Identify which cell holds the provided text, then report its [X, Y] central coordinate. 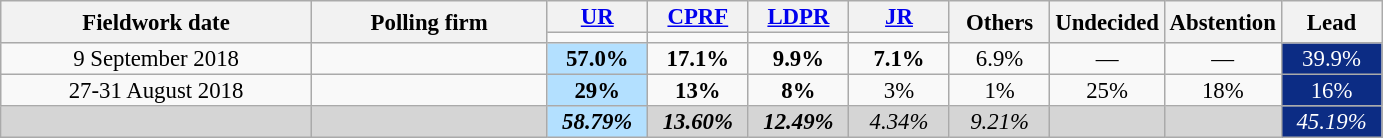
LDPR [798, 17]
1% [1000, 91]
25% [1107, 91]
Lead [1332, 22]
12.49% [798, 122]
Others [1000, 22]
8% [798, 91]
CPRF [698, 17]
45.19% [1332, 122]
4.34% [900, 122]
17.1% [698, 59]
39.9% [1332, 59]
6.9% [1000, 59]
9.9% [798, 59]
29% [598, 91]
13.60% [698, 122]
Fieldwork date [156, 22]
58.79% [598, 122]
57.0% [598, 59]
9 September 2018 [156, 59]
3% [900, 91]
9.21% [1000, 122]
Polling firm [429, 22]
UR [598, 17]
7.1% [900, 59]
Abstention [1222, 22]
16% [1332, 91]
18% [1222, 91]
JR [900, 17]
Undecided [1107, 22]
27-31 August 2018 [156, 91]
13% [698, 91]
